Determine the (x, y) coordinate at the center of the cell enclosing the given text.  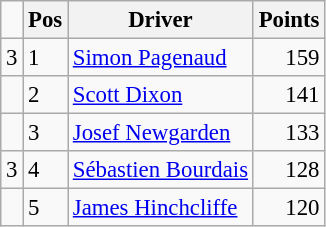
5 (46, 208)
4 (46, 170)
Scott Dixon (161, 95)
Josef Newgarden (161, 133)
120 (288, 208)
Sébastien Bourdais (161, 170)
2 (46, 95)
128 (288, 170)
Pos (46, 20)
Simon Pagenaud (161, 58)
141 (288, 95)
Points (288, 20)
Driver (161, 20)
James Hinchcliffe (161, 208)
133 (288, 133)
1 (46, 58)
159 (288, 58)
